Locate the cell with the specified text and output its (X, Y) center coordinate. 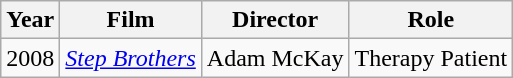
Year (30, 20)
Role (431, 20)
Therapy Patient (431, 58)
2008 (30, 58)
Step Brothers (130, 58)
Film (130, 20)
Adam McKay (275, 58)
Director (275, 20)
